Identify which cell holds the provided text, then report its [x, y] central coordinate. 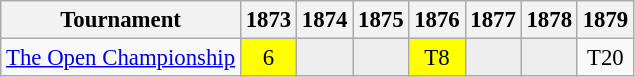
1874 [325, 20]
6 [268, 58]
1876 [437, 20]
1878 [549, 20]
Tournament [121, 20]
1877 [493, 20]
1875 [381, 20]
The Open Championship [121, 58]
T20 [605, 58]
T8 [437, 58]
1873 [268, 20]
1879 [605, 20]
